From the cell containing the given text, extract its center point as (x, y) coordinate. 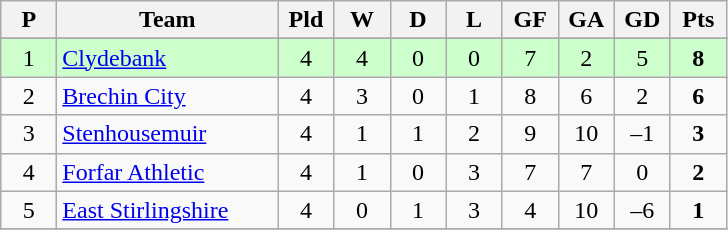
–1 (642, 134)
P (29, 20)
East Stirlingshire (168, 210)
Brechin City (168, 96)
–6 (642, 210)
Stenhousemuir (168, 134)
GA (586, 20)
Pld (306, 20)
Team (168, 20)
D (418, 20)
GD (642, 20)
GF (530, 20)
Forfar Athletic (168, 172)
L (474, 20)
Clydebank (168, 58)
Pts (698, 20)
9 (530, 134)
W (362, 20)
